Capture the cell that displays the provided text and extract its [X, Y] central coordinate. 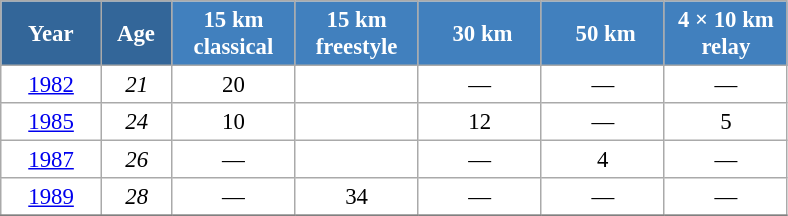
15 km classical [234, 34]
4 [602, 160]
28 [136, 197]
21 [136, 85]
4 × 10 km relay [726, 34]
34 [356, 197]
24 [136, 122]
26 [136, 160]
20 [234, 85]
1989 [52, 197]
Age [136, 34]
50 km [602, 34]
10 [234, 122]
1985 [52, 122]
5 [726, 122]
12 [480, 122]
15 km freestyle [356, 34]
1982 [52, 85]
Year [52, 34]
1987 [52, 160]
30 km [480, 34]
